Output the (X, Y) coordinate of the center of the cell containing the given text.  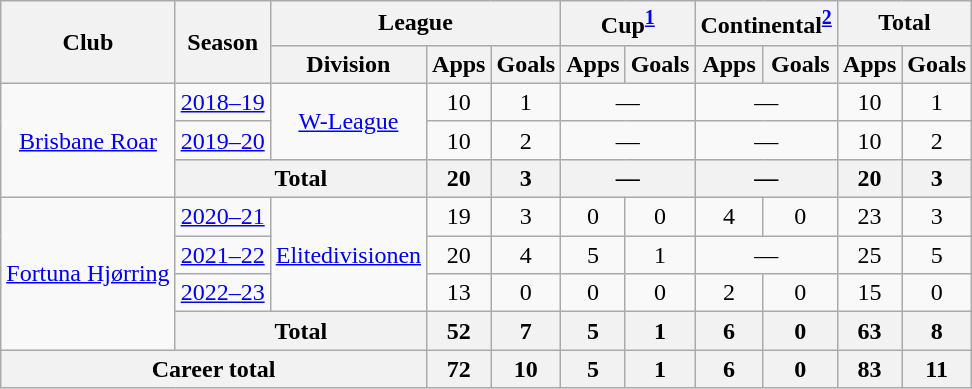
11 (937, 369)
2021–22 (222, 255)
Fortuna Hjørring (88, 274)
2022–23 (222, 293)
Continental2 (766, 24)
15 (869, 293)
83 (869, 369)
25 (869, 255)
2018–19 (222, 102)
72 (459, 369)
2019–20 (222, 140)
19 (459, 217)
23 (869, 217)
W-League (348, 121)
2020–21 (222, 217)
8 (937, 331)
63 (869, 331)
52 (459, 331)
Season (222, 42)
Career total (214, 369)
Elitedivisionen (348, 255)
Brisbane Roar (88, 140)
Division (348, 64)
13 (459, 293)
League (416, 24)
Cup1 (628, 24)
Club (88, 42)
7 (526, 331)
